Scan for the cell matching the given text and deliver its [X, Y] coordinate at center. 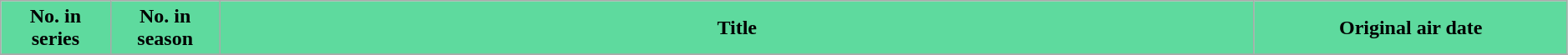
No. inseries [55, 28]
No. inseason [165, 28]
Title [737, 28]
Original air date [1410, 28]
